Extract the [X, Y] coordinate from the center of the cell holding the provided text.  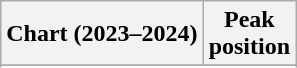
Peakposition [249, 34]
Chart (2023–2024) [102, 34]
